Return [x, y] of the center of cell containing provided text 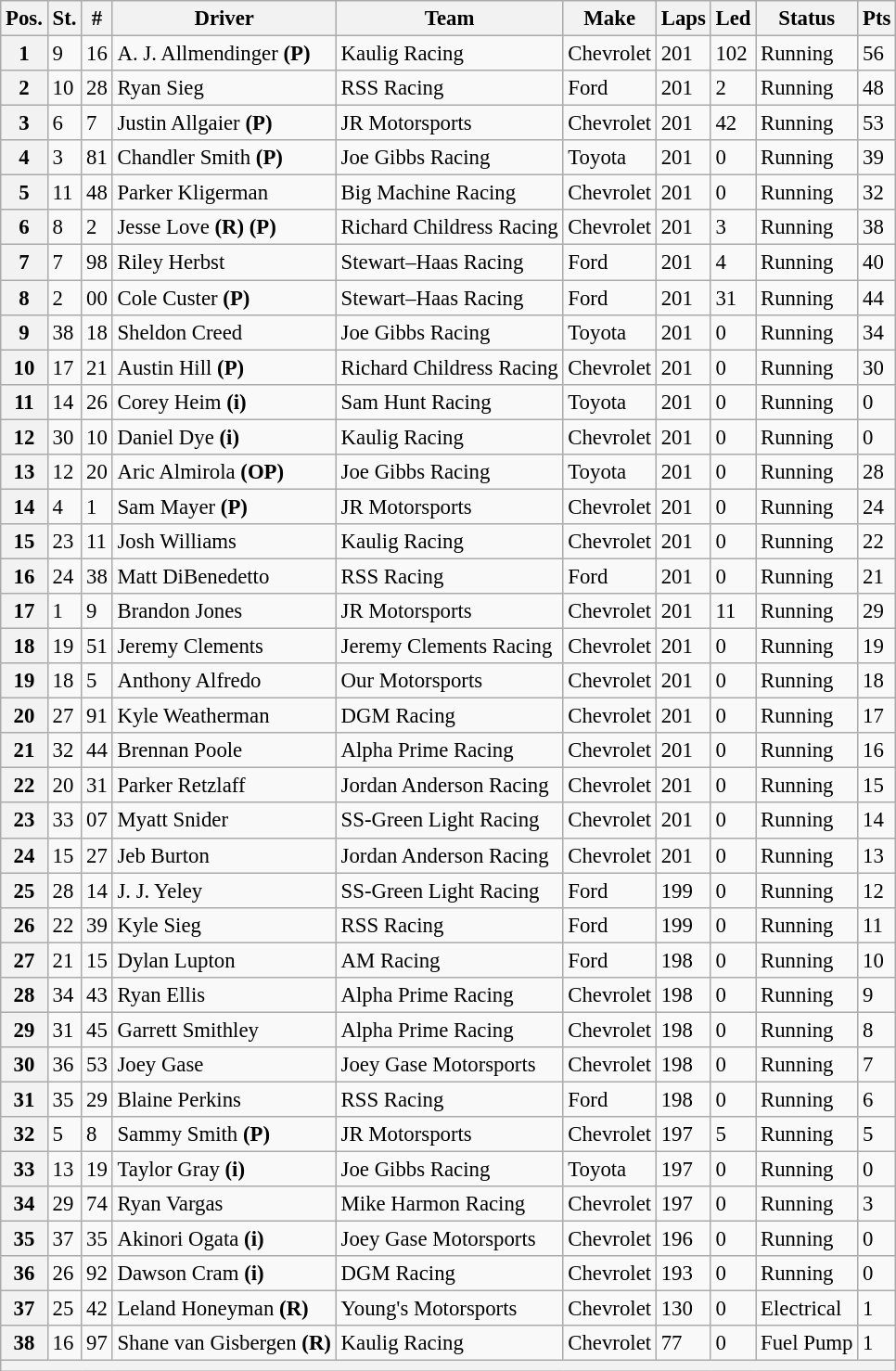
Mike Harmon Racing [449, 1204]
98 [96, 263]
102 [733, 54]
Daniel Dye (i) [224, 437]
Blaine Perkins [224, 1099]
AM Racing [449, 960]
Fuel Pump [807, 1344]
Shane van Gisbergen (R) [224, 1344]
Cole Custer (P) [224, 298]
Jeremy Clements [224, 647]
Anthony Alfredo [224, 681]
97 [96, 1344]
Garrett Smithley [224, 1030]
91 [96, 716]
00 [96, 298]
Corey Heim (i) [224, 402]
# [96, 19]
Aric Almirola (OP) [224, 472]
Laps [683, 19]
Electrical [807, 1309]
Ryan Vargas [224, 1204]
Brennan Poole [224, 750]
Jesse Love (R) (P) [224, 227]
74 [96, 1204]
Driver [224, 19]
07 [96, 821]
Dawson Cram (i) [224, 1274]
Taylor Gray (i) [224, 1170]
45 [96, 1030]
77 [683, 1344]
Big Machine Racing [449, 193]
A. J. Allmendinger (P) [224, 54]
Austin Hill (P) [224, 367]
40 [877, 263]
Chandler Smith (P) [224, 158]
Sam Hunt Racing [449, 402]
J. J. Yeley [224, 891]
Jeb Burton [224, 855]
Ryan Ellis [224, 995]
Parker Kligerman [224, 193]
130 [683, 1309]
Sam Mayer (P) [224, 506]
Kyle Weatherman [224, 716]
Pts [877, 19]
Young's Motorsports [449, 1309]
St. [65, 19]
Our Motorsports [449, 681]
196 [683, 1239]
Jeremy Clements Racing [449, 647]
Ryan Sieg [224, 88]
Josh Williams [224, 542]
51 [96, 647]
Matt DiBenedetto [224, 576]
Team [449, 19]
43 [96, 995]
81 [96, 158]
Akinori Ogata (i) [224, 1239]
Pos. [24, 19]
Riley Herbst [224, 263]
Make [609, 19]
Sheldon Creed [224, 332]
Kyle Sieg [224, 925]
Led [733, 19]
92 [96, 1274]
Sammy Smith (P) [224, 1134]
Status [807, 19]
193 [683, 1274]
Brandon Jones [224, 611]
Myatt Snider [224, 821]
Joey Gase [224, 1065]
Justin Allgaier (P) [224, 123]
Parker Retzlaff [224, 786]
Dylan Lupton [224, 960]
Leland Honeyman (R) [224, 1309]
56 [877, 54]
